Provide the [x, y] coordinate of the cell's center where the given text is located.  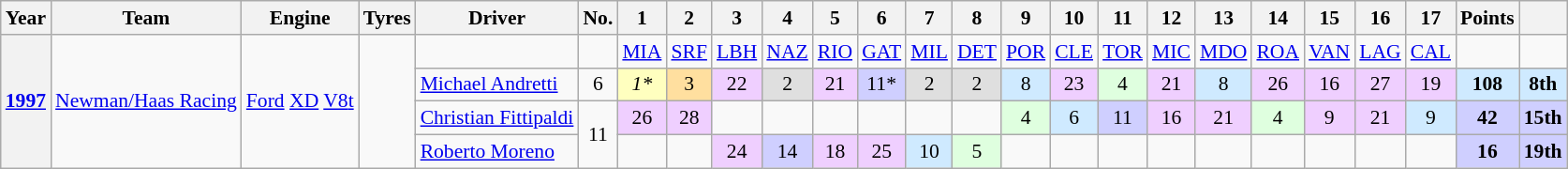
Tyres [388, 18]
1 [642, 18]
LBH [736, 52]
1997 [26, 101]
Driver [497, 18]
DET [977, 52]
CAL [1431, 52]
17 [1431, 18]
1* [642, 84]
CLE [1073, 52]
13 [1223, 18]
18 [836, 152]
22 [736, 84]
Christian Fittipaldi [497, 118]
15th [1544, 118]
28 [689, 118]
Michael Andretti [497, 84]
15 [1329, 18]
27 [1380, 84]
42 [1487, 118]
11* [881, 84]
19 [1431, 84]
12 [1171, 18]
23 [1073, 84]
MIC [1171, 52]
Engine [300, 18]
TOR [1122, 52]
Year [26, 18]
LAG [1380, 52]
Points [1487, 18]
7 [929, 18]
SRF [689, 52]
ROA [1278, 52]
GAT [881, 52]
8th [1544, 84]
No. [598, 18]
Ford XD V8t [300, 101]
Roberto Moreno [497, 152]
19th [1544, 152]
25 [881, 152]
MIL [929, 52]
Newman/Haas Racing [146, 101]
POR [1026, 52]
RIO [836, 52]
MIA [642, 52]
MDO [1223, 52]
24 [736, 152]
108 [1487, 84]
VAN [1329, 52]
Team [146, 18]
NAZ [787, 52]
